Capture the cell that displays the provided text and extract its [x, y] central coordinate. 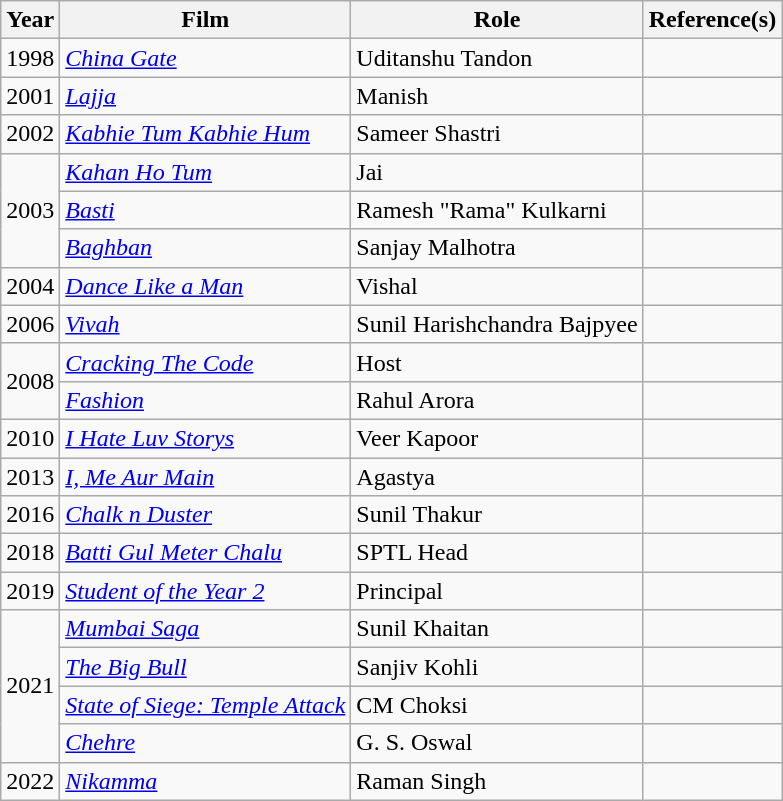
Manish [497, 96]
G. S. Oswal [497, 743]
CM Choksi [497, 705]
Nikamma [206, 781]
Mumbai Saga [206, 629]
2019 [30, 591]
Sunil Harishchandra Bajpyee [497, 324]
Vivah [206, 324]
Year [30, 20]
Uditanshu Tandon [497, 58]
Film [206, 20]
2004 [30, 286]
2021 [30, 686]
Veer Kapoor [497, 438]
Chalk n Duster [206, 515]
I, Me Aur Main [206, 477]
2010 [30, 438]
Sanjay Malhotra [497, 248]
Sunil Khaitan [497, 629]
Host [497, 362]
2002 [30, 134]
2022 [30, 781]
Basti [206, 210]
Kahan Ho Tum [206, 172]
Batti Gul Meter Chalu [206, 553]
Kabhie Tum Kabhie Hum [206, 134]
Vishal [497, 286]
2018 [30, 553]
2001 [30, 96]
Sunil Thakur [497, 515]
The Big Bull [206, 667]
Agastya [497, 477]
China Gate [206, 58]
2006 [30, 324]
2008 [30, 381]
Ramesh "Rama" Kulkarni [497, 210]
Rahul Arora [497, 400]
State of Siege: Temple Attack [206, 705]
Baghban [206, 248]
I Hate Luv Storys [206, 438]
1998 [30, 58]
Fashion [206, 400]
Dance Like a Man [206, 286]
Raman Singh [497, 781]
Lajja [206, 96]
Chehre [206, 743]
Student of the Year 2 [206, 591]
2013 [30, 477]
Jai [497, 172]
Sanjiv Kohli [497, 667]
Cracking The Code [206, 362]
Role [497, 20]
2003 [30, 210]
Reference(s) [712, 20]
SPTL Head [497, 553]
Sameer Shastri [497, 134]
Principal [497, 591]
2016 [30, 515]
